Output the (x, y) coordinate of the center of the cell containing the given text.  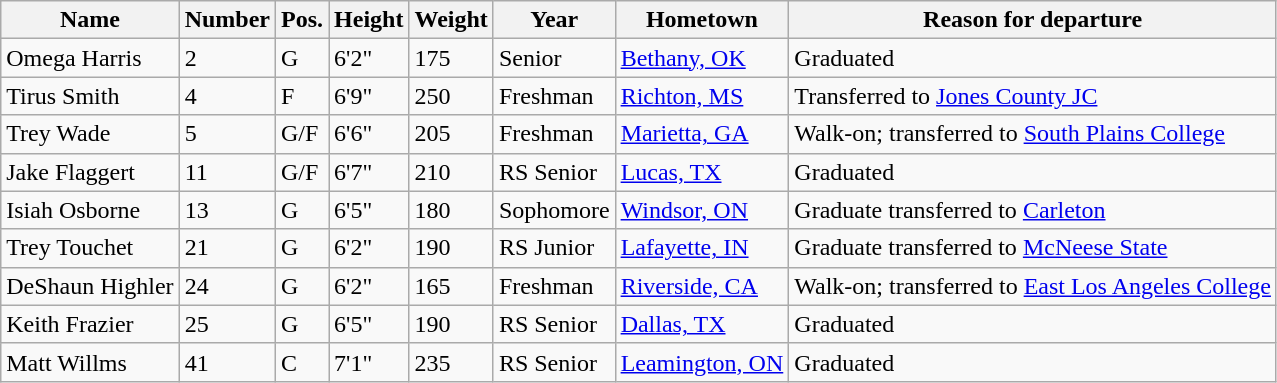
Marietta, GA (702, 134)
Riverside, CA (702, 286)
13 (227, 210)
Graduate transferred to McNeese State (1033, 248)
Height (369, 20)
Graduate transferred to Carleton (1033, 210)
180 (451, 210)
Name (90, 20)
7'1" (369, 362)
24 (227, 286)
6'9" (369, 96)
165 (451, 286)
5 (227, 134)
250 (451, 96)
Senior (554, 58)
Leamington, ON (702, 362)
Omega Harris (90, 58)
Hometown (702, 20)
Reason for departure (1033, 20)
6'7" (369, 172)
F (302, 96)
Walk-on; transferred to East Los Angeles College (1033, 286)
Isiah Osborne (90, 210)
Keith Frazier (90, 324)
Richton, MS (702, 96)
25 (227, 324)
Walk-on; transferred to South Plains College (1033, 134)
205 (451, 134)
Number (227, 20)
Dallas, TX (702, 324)
Transferred to Jones County JC (1033, 96)
Lafayette, IN (702, 248)
RS Junior (554, 248)
Sophomore (554, 210)
Lucas, TX (702, 172)
Weight (451, 20)
DeShaun Highler (90, 286)
175 (451, 58)
Tirus Smith (90, 96)
Bethany, OK (702, 58)
C (302, 362)
41 (227, 362)
6'6" (369, 134)
Trey Wade (90, 134)
235 (451, 362)
11 (227, 172)
4 (227, 96)
210 (451, 172)
Year (554, 20)
21 (227, 248)
Matt Willms (90, 362)
Windsor, ON (702, 210)
Jake Flaggert (90, 172)
2 (227, 58)
Pos. (302, 20)
Trey Touchet (90, 248)
